Pinpoint the cell where the given text exists, returning its [x, y] midpoint coordinate. 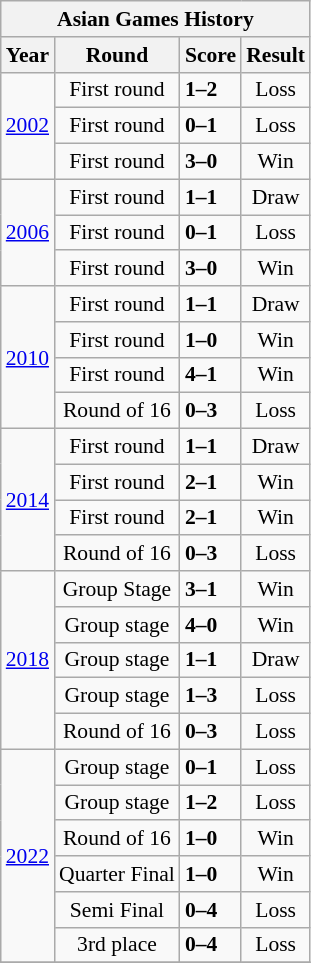
Round [117, 55]
2014 [28, 500]
Semi Final [117, 910]
4–1 [210, 375]
Group Stage [117, 589]
Year [28, 55]
3rd place [117, 945]
3–1 [210, 589]
4–0 [210, 625]
2002 [28, 126]
2022 [28, 856]
2018 [28, 660]
2010 [28, 357]
Result [276, 55]
Score [210, 55]
Quarter Final [117, 874]
Asian Games History [156, 19]
2006 [28, 232]
1–3 [210, 696]
